Determine the (X, Y) coordinate at the center of the cell enclosing the given text.  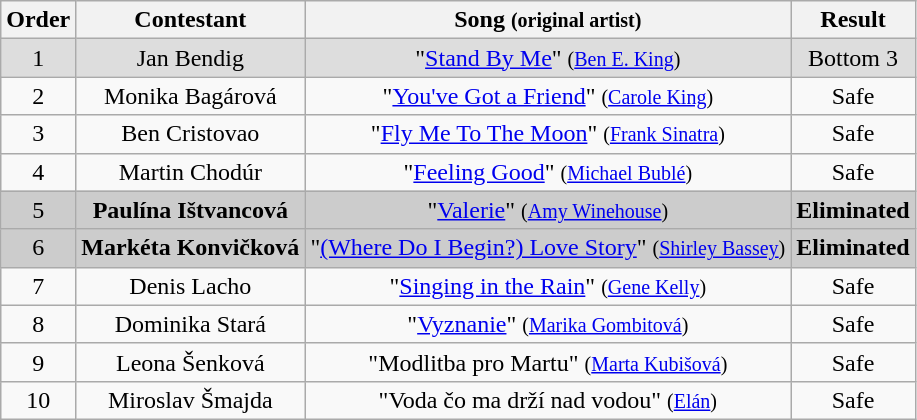
Order (38, 20)
Leona Šenková (190, 362)
5 (38, 210)
7 (38, 286)
"Modlitba pro Martu" (Marta Kubišová) (548, 362)
"Voda čo ma drží nad vodou" (Elán) (548, 400)
10 (38, 400)
"Valerie" (Amy Winehouse) (548, 210)
Ben Cristovao (190, 134)
Markéta Konvičková (190, 248)
9 (38, 362)
Song (original artist) (548, 20)
"You've Got a Friend" (Carole King) (548, 96)
8 (38, 324)
Result (853, 20)
Paulína Ištvancová (190, 210)
Monika Bagárová (190, 96)
2 (38, 96)
Bottom 3 (853, 58)
Miroslav Šmajda (190, 400)
4 (38, 172)
3 (38, 134)
"Fly Me To The Moon" (Frank Sinatra) (548, 134)
Denis Lacho (190, 286)
"Feeling Good" (Michael Bublé) (548, 172)
"Singing in the Rain" (Gene Kelly) (548, 286)
"Stand By Me" (Ben E. King) (548, 58)
Contestant (190, 20)
"(Where Do I Begin?) Love Story" (Shirley Bassey) (548, 248)
1 (38, 58)
Martin Chodúr (190, 172)
"Vyznanie" (Marika Gombitová) (548, 324)
Jan Bendig (190, 58)
6 (38, 248)
Dominika Stará (190, 324)
